Identify which cell holds the provided text, then report its [x, y] central coordinate. 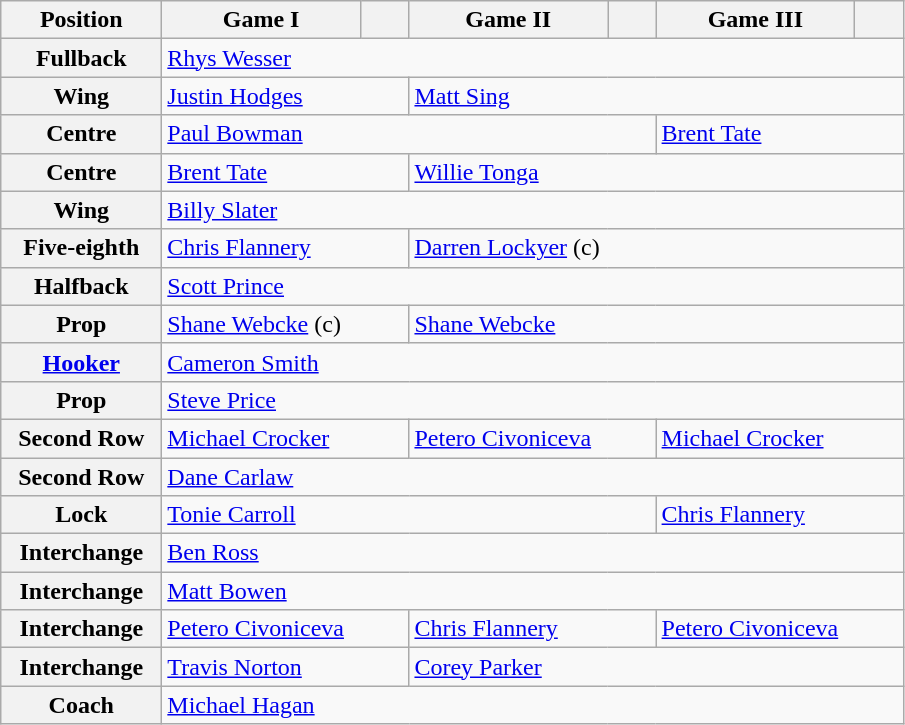
Matt Sing [656, 96]
Justin Hodges [286, 96]
Corey Parker [656, 667]
Halfback [82, 286]
Billy Slater [532, 210]
Willie Tonga [656, 172]
Game III [756, 20]
Ben Ross [532, 553]
Game I [262, 20]
Rhys Wesser [532, 58]
Michael Hagan [532, 705]
Coach [82, 705]
Hooker [82, 362]
Paul Bowman [409, 134]
Tonie Carroll [409, 515]
Position [82, 20]
Shane Webcke [656, 324]
Scott Prince [532, 286]
Matt Bowen [532, 591]
Five-eighth [82, 248]
Steve Price [532, 400]
Dane Carlaw [532, 477]
Darren Lockyer (c) [656, 248]
Lock [82, 515]
Cameron Smith [532, 362]
Game II [508, 20]
Fullback [82, 58]
Travis Norton [286, 667]
Shane Webcke (c) [286, 324]
